Detect which cell encompasses the target text, then output its [X, Y] center coordinate. 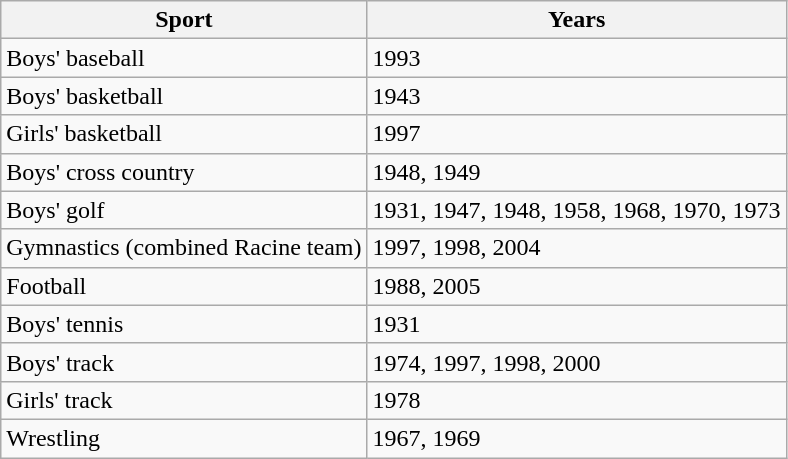
Sport [184, 20]
Girls' basketball [184, 134]
Wrestling [184, 438]
Boys' basketball [184, 96]
1988, 2005 [576, 286]
1967, 1969 [576, 438]
1997 [576, 134]
1974, 1997, 1998, 2000 [576, 362]
1997, 1998, 2004 [576, 248]
1931 [576, 324]
Boys' track [184, 362]
Gymnastics (combined Racine team) [184, 248]
1931, 1947, 1948, 1958, 1968, 1970, 1973 [576, 210]
Boys' tennis [184, 324]
Years [576, 20]
Girls' track [184, 400]
1943 [576, 96]
1978 [576, 400]
Boys' golf [184, 210]
Boys' cross country [184, 172]
1993 [576, 58]
1948, 1949 [576, 172]
Football [184, 286]
Boys' baseball [184, 58]
